Find where the given text appears and provide that cell's center as [x, y] coordinate. 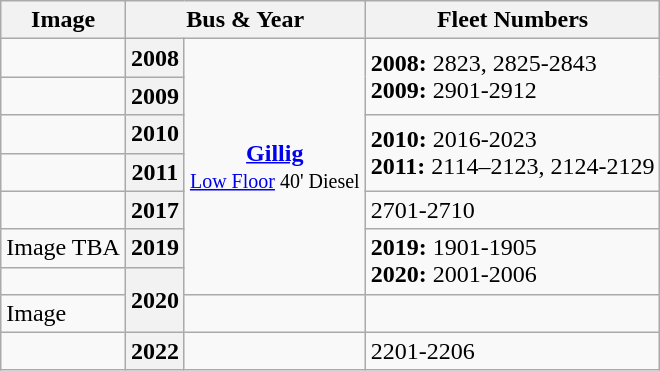
Bus & Year [245, 20]
Image TBA [64, 248]
2022 [154, 351]
Fleet Numbers [512, 20]
2009 [154, 96]
2019: 1901-19052020: 2001-2006 [512, 262]
2010: 2016-20232011: 2114–2123, 2124-2129 [512, 153]
2701-2710 [512, 210]
2010 [154, 134]
2008: 2823, 2825-28432009: 2901-2912 [512, 77]
2011 [154, 172]
2019 [154, 248]
2008 [154, 58]
2017 [154, 210]
2020 [154, 300]
GilligLow Floor 40' Diesel [274, 166]
2201-2206 [512, 351]
